Return [x, y] of the center of cell containing provided text 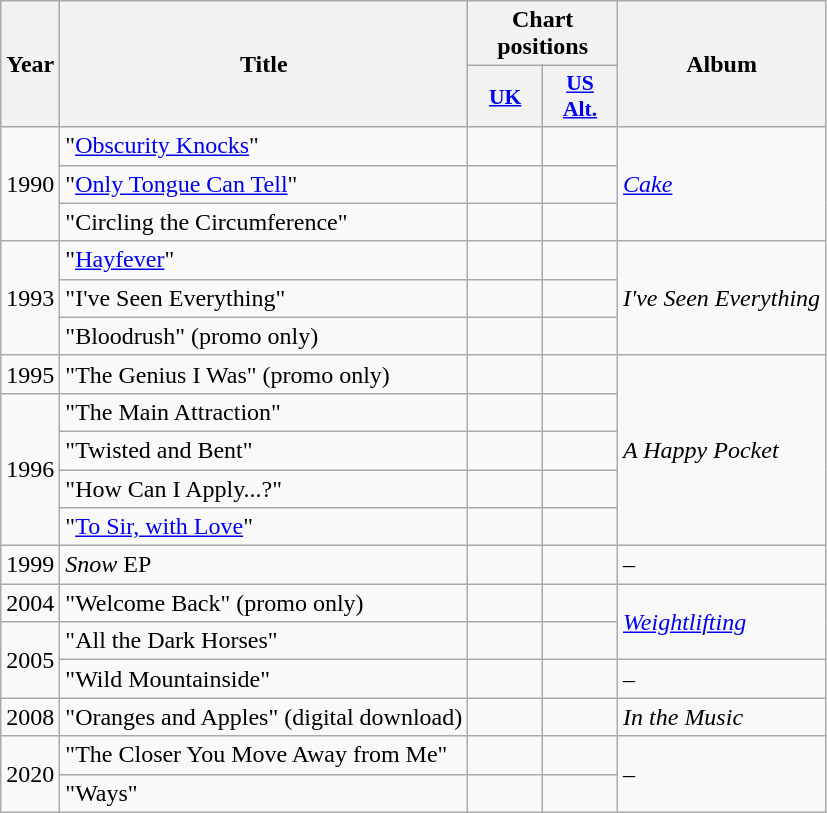
Chart positions [543, 34]
1995 [30, 374]
Album [722, 64]
"The Genius I Was" (promo only) [264, 374]
"Only Tongue Can Tell" [264, 184]
1996 [30, 469]
Cake [722, 184]
2008 [30, 717]
"How Can I Apply...?" [264, 489]
1993 [30, 298]
Title [264, 64]
"Ways" [264, 793]
2005 [30, 660]
Weightlifting [722, 622]
1990 [30, 184]
"Circling the Circumference" [264, 222]
2020 [30, 774]
"Wild Mountainside" [264, 679]
UK [506, 96]
2004 [30, 603]
A Happy Pocket [722, 450]
"Oranges and Apples" (digital download) [264, 717]
US Alt. [580, 96]
"Twisted and Bent" [264, 450]
"Bloodrush" (promo only) [264, 336]
"All the Dark Horses" [264, 641]
In the Music [722, 717]
"The Closer You Move Away from Me" [264, 755]
Year [30, 64]
"The Main Attraction" [264, 412]
Snow EP [264, 565]
"To Sir, with Love" [264, 527]
I've Seen Everything [722, 298]
"Obscurity Knocks" [264, 146]
"Hayfever" [264, 260]
"Welcome Back" (promo only) [264, 603]
"I've Seen Everything" [264, 298]
1999 [30, 565]
